Determine the (x, y) coordinate at the center of the cell enclosing the given text.  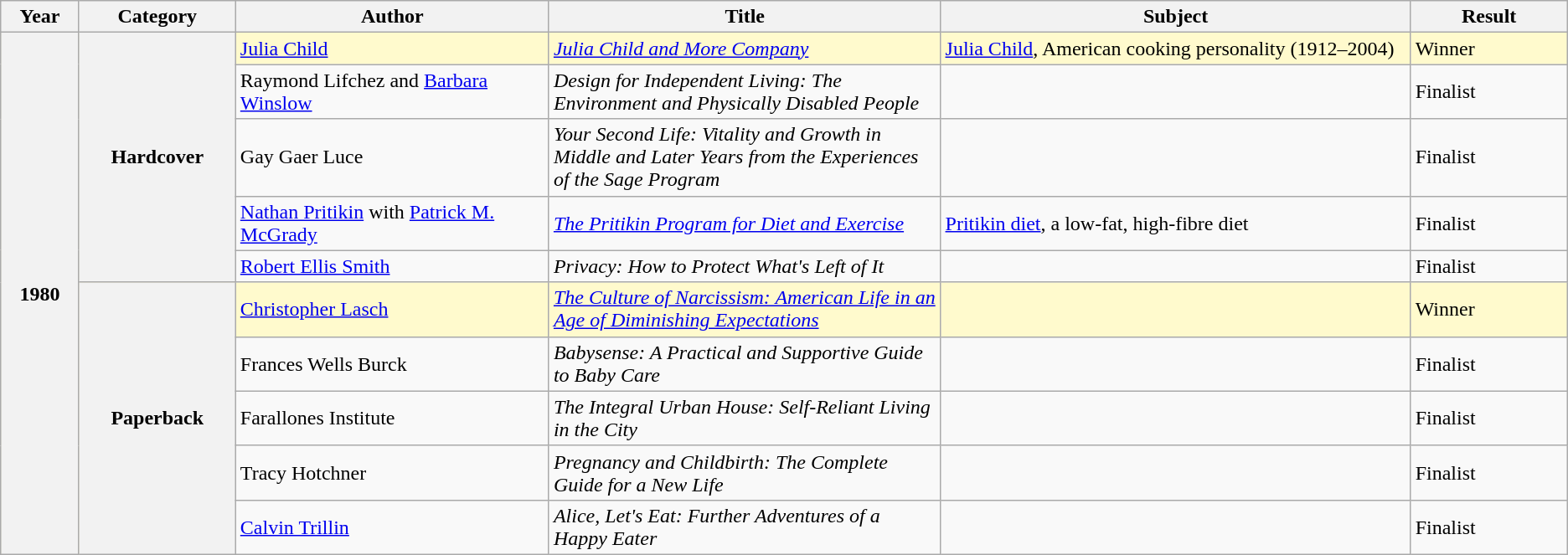
Design for Independent Living: The Environment and Physically Disabled People (745, 92)
Julia Child and More Company (745, 49)
Raymond Lifchez and Barbara Winslow (392, 92)
1980 (40, 294)
Author (392, 17)
Privacy: How to Protect What's Left of It (745, 266)
Calvin Trillin (392, 527)
The Integral Urban House: Self-Reliant Living in the City (745, 419)
Robert Ellis Smith (392, 266)
Nathan Pritikin with Patrick M. McGrady (392, 223)
Julia Child (392, 49)
Gay Gaer Luce (392, 157)
Christopher Lasch (392, 310)
Farallones Institute (392, 419)
Year (40, 17)
Subject (1176, 17)
Tracy Hotchner (392, 472)
Category (157, 17)
Paperback (157, 419)
Alice, Let's Eat: Further Adventures of a Happy Eater (745, 527)
Result (1489, 17)
Babysense: A Practical and Supportive Guide to Baby Care (745, 363)
The Culture of Narcissism: American Life in an Age of Diminishing Expectations (745, 310)
The Pritikin Program for Diet and Exercise (745, 223)
Julia Child, American cooking personality (1912–2004) (1176, 49)
Pregnancy and Childbirth: The Complete Guide for a New Life (745, 472)
Hardcover (157, 157)
Frances Wells Burck (392, 363)
Pritikin diet, a low-fat, high-fibre diet (1176, 223)
Title (745, 17)
Your Second Life: Vitality and Growth in Middle and Later Years from the Experiences of the Sage Program (745, 157)
